Locate the cell with the specified text and output its [x, y] center coordinate. 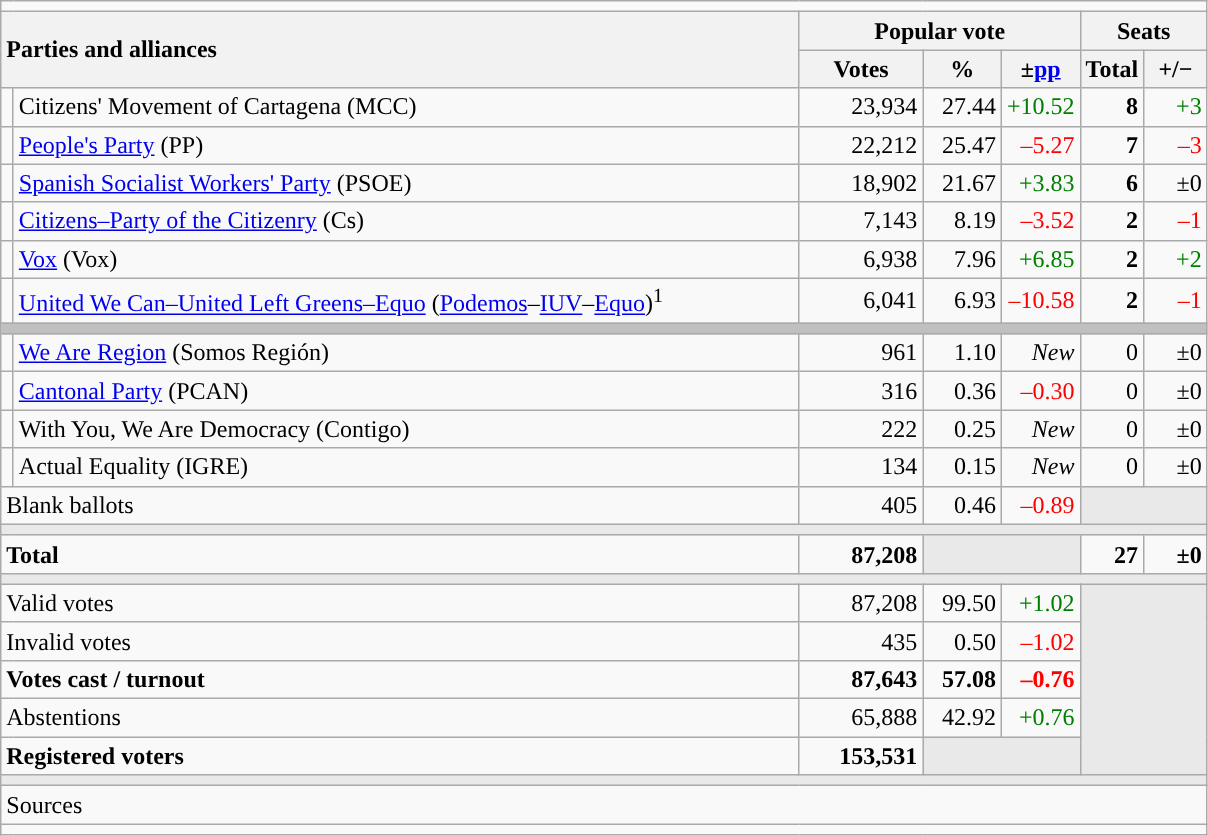
Votes cast / turnout [400, 679]
+10.52 [1040, 107]
Seats [1144, 31]
People's Party (PP) [406, 145]
Parties and alliances [400, 50]
Cantonal Party (PCAN) [406, 391]
0.36 [962, 391]
27 [1112, 554]
+2 [1176, 259]
Actual Equality (IGRE) [406, 467]
Blank ballots [400, 505]
8.19 [962, 221]
99.50 [962, 603]
8 [1112, 107]
Spanish Socialist Workers' Party (PSOE) [406, 183]
Vox (Vox) [406, 259]
65,888 [861, 718]
United We Can–United Left Greens–Equo (Podemos–IUV–Equo)1 [406, 300]
Votes [861, 69]
7.96 [962, 259]
+1.02 [1040, 603]
222 [861, 429]
405 [861, 505]
–0.30 [1040, 391]
42.92 [962, 718]
–3.52 [1040, 221]
23,934 [861, 107]
0.25 [962, 429]
134 [861, 467]
–0.76 [1040, 679]
0.50 [962, 641]
+3.83 [1040, 183]
% [962, 69]
1.10 [962, 353]
25.47 [962, 145]
153,531 [861, 756]
6,938 [861, 259]
Citizens' Movement of Cartagena (MCC) [406, 107]
–0.89 [1040, 505]
Sources [604, 805]
7 [1112, 145]
+3 [1176, 107]
22,212 [861, 145]
6.93 [962, 300]
+/− [1176, 69]
–10.58 [1040, 300]
0.15 [962, 467]
18,902 [861, 183]
Valid votes [400, 603]
Invalid votes [400, 641]
316 [861, 391]
6 [1112, 183]
57.08 [962, 679]
435 [861, 641]
27.44 [962, 107]
With You, We Are Democracy (Contigo) [406, 429]
Registered voters [400, 756]
0.46 [962, 505]
Citizens–Party of the Citizenry (Cs) [406, 221]
–3 [1176, 145]
6,041 [861, 300]
87,643 [861, 679]
±pp [1040, 69]
961 [861, 353]
We Are Region (Somos Región) [406, 353]
Abstentions [400, 718]
–5.27 [1040, 145]
+6.85 [1040, 259]
+0.76 [1040, 718]
7,143 [861, 221]
Popular vote [940, 31]
–1.02 [1040, 641]
21.67 [962, 183]
